From the cell containing the given text, extract its center point as (x, y) coordinate. 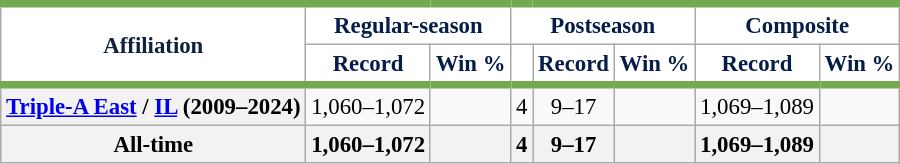
Composite (798, 24)
Triple-A East / IL (2009–2024) (154, 106)
Postseason (603, 24)
Affiliation (154, 44)
Regular-season (408, 24)
All-time (154, 145)
